Locate the cell with the specified text and output its (x, y) center coordinate. 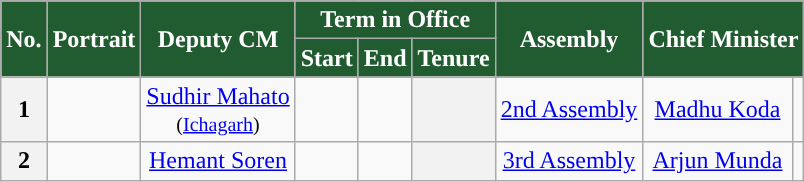
Hemant Soren (218, 161)
Madhu Koda (718, 110)
1 (24, 110)
Chief Minister (724, 39)
Portrait (94, 39)
Tenure (454, 58)
2nd Assembly (569, 110)
3rd Assembly (569, 161)
No. (24, 39)
End (385, 58)
2 (24, 161)
Assembly (569, 39)
Term in Office (395, 20)
Arjun Munda (718, 161)
Start (326, 58)
Deputy CM (218, 39)
Sudhir Mahato(Ichagarh) (218, 110)
